Detect which cell encompasses the target text, then output its (x, y) center coordinate. 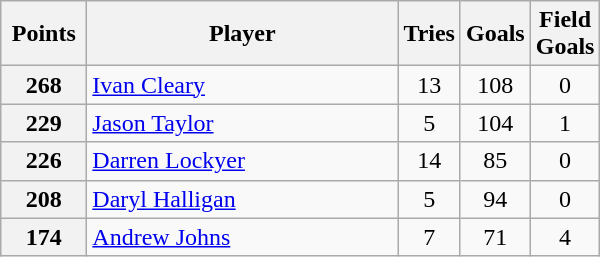
Points (44, 34)
71 (495, 237)
14 (430, 161)
229 (44, 123)
108 (495, 85)
Ivan Cleary (242, 85)
94 (495, 199)
Daryl Halligan (242, 199)
85 (495, 161)
Darren Lockyer (242, 161)
Field Goals (565, 34)
226 (44, 161)
4 (565, 237)
Jason Taylor (242, 123)
268 (44, 85)
7 (430, 237)
208 (44, 199)
174 (44, 237)
1 (565, 123)
Tries (430, 34)
Andrew Johns (242, 237)
Goals (495, 34)
Player (242, 34)
13 (430, 85)
104 (495, 123)
